Locate the cell with the specified text and output its (x, y) center coordinate. 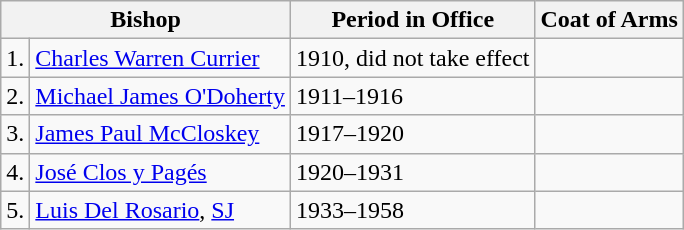
1910, did not take effect (412, 58)
1920–1931 (412, 172)
José Clos y Pagés (160, 172)
5. (16, 210)
4. (16, 172)
Michael James O'Doherty (160, 96)
1. (16, 58)
Luis Del Rosario, SJ (160, 210)
Coat of Arms (609, 20)
James Paul McCloskey (160, 134)
Period in Office (412, 20)
1917–1920 (412, 134)
2. (16, 96)
Charles Warren Currier (160, 58)
1933–1958 (412, 210)
Bishop (146, 20)
1911–1916 (412, 96)
3. (16, 134)
